Return [x, y] of the center of cell containing provided text 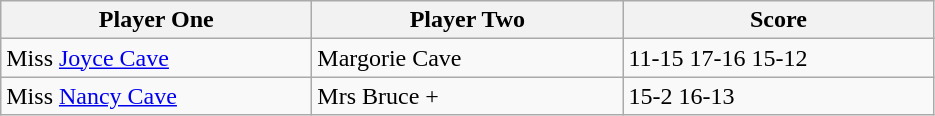
Miss Nancy Cave [156, 96]
Miss Joyce Cave [156, 58]
Player One [156, 20]
Mrs Bruce + [468, 96]
11-15 17-16 15-12 [778, 58]
Score [778, 20]
15-2 16-13 [778, 96]
Margorie Cave [468, 58]
Player Two [468, 20]
